Scan for the cell matching the given text and deliver its [X, Y] coordinate at center. 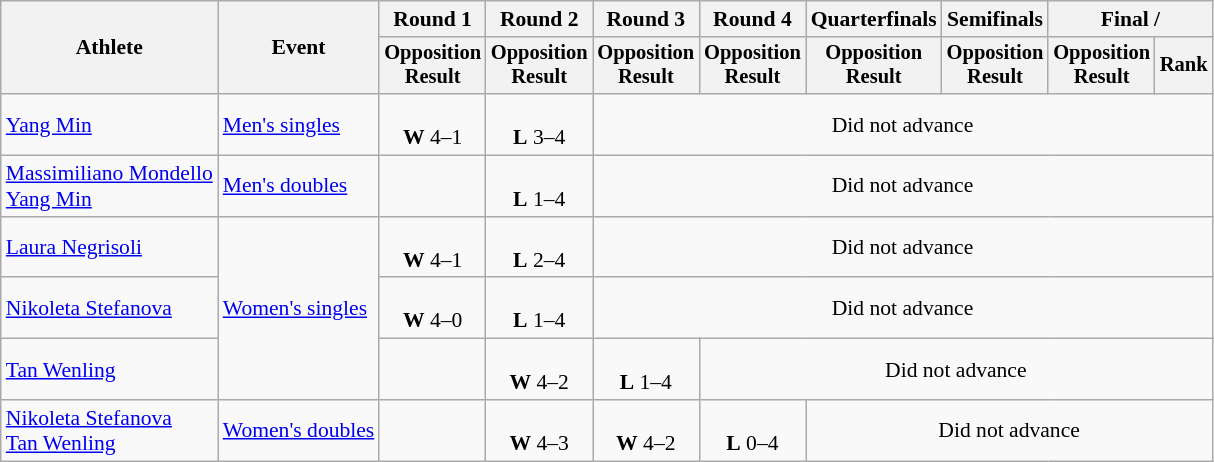
Event [299, 48]
Athlete [110, 48]
Women's singles [299, 308]
Round 2 [540, 19]
Final / [1130, 19]
L 3–4 [540, 124]
Massimiliano MondelloYang Min [110, 186]
Men's singles [299, 124]
L 2–4 [540, 248]
Round 1 [432, 19]
L 0–4 [752, 430]
Round 4 [752, 19]
Yang Min [110, 124]
Semifinals [996, 19]
W 4–3 [540, 430]
Round 3 [646, 19]
Nikoleta Stefanova [110, 308]
Men's doubles [299, 186]
W 4–0 [432, 308]
Rank [1184, 66]
Quarterfinals [874, 19]
Women's doubles [299, 430]
Laura Negrisoli [110, 248]
Nikoleta StefanovaTan Wenling [110, 430]
Tan Wenling [110, 370]
